Determine the [X, Y] coordinate at the center of the cell enclosing the given text.  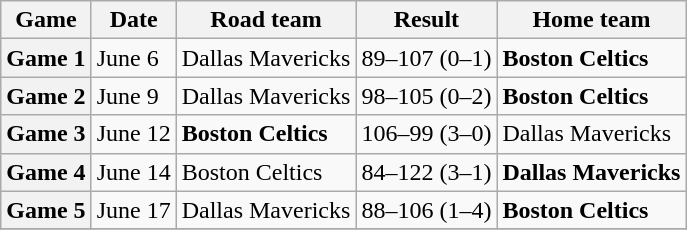
June 17 [134, 210]
Result [426, 20]
Game [46, 20]
98–105 (0–2) [426, 96]
June 6 [134, 58]
Date [134, 20]
106–99 (3–0) [426, 134]
Game 3 [46, 134]
Road team [266, 20]
Game 4 [46, 172]
Game 2 [46, 96]
89–107 (0–1) [426, 58]
June 14 [134, 172]
84–122 (3–1) [426, 172]
June 9 [134, 96]
Home team [592, 20]
Game 1 [46, 58]
June 12 [134, 134]
Game 5 [46, 210]
88–106 (1–4) [426, 210]
